Detect which cell encompasses the target text, then output its (x, y) center coordinate. 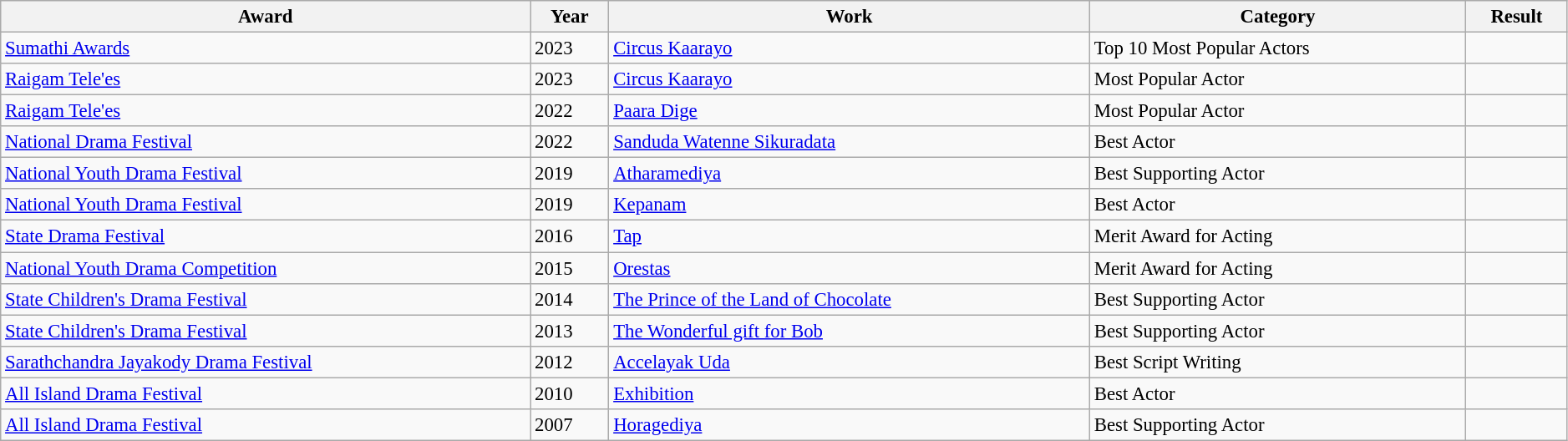
Paara Dige (850, 111)
Top 10 Most Popular Actors (1277, 48)
Category (1277, 17)
Award (266, 17)
2010 (570, 393)
2015 (570, 268)
2007 (570, 425)
The Wonderful gift for Bob (850, 331)
2012 (570, 362)
Kepanam (850, 205)
Accelayak Uda (850, 362)
Result (1517, 17)
Best Script Writing (1277, 362)
2013 (570, 331)
Year (570, 17)
National Drama Festival (266, 142)
Sanduda Watenne Sikuradata (850, 142)
State Drama Festival (266, 236)
Orestas (850, 268)
Horagediya (850, 425)
Tap (850, 236)
Exhibition (850, 393)
Atharamediya (850, 174)
2014 (570, 299)
The Prince of the Land of Chocolate (850, 299)
National Youth Drama Competition (266, 268)
Sarathchandra Jayakody Drama Festival (266, 362)
2016 (570, 236)
Sumathi Awards (266, 48)
Work (850, 17)
